From the cell containing the given text, extract its center point as (x, y) coordinate. 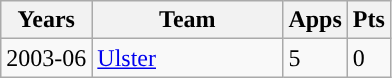
5 (315, 58)
Ulster (188, 58)
Team (188, 20)
Apps (315, 20)
Years (46, 20)
2003-06 (46, 58)
Pts (368, 20)
0 (368, 58)
